Search for the cell housing the specified text and yield its (x, y) center coordinate. 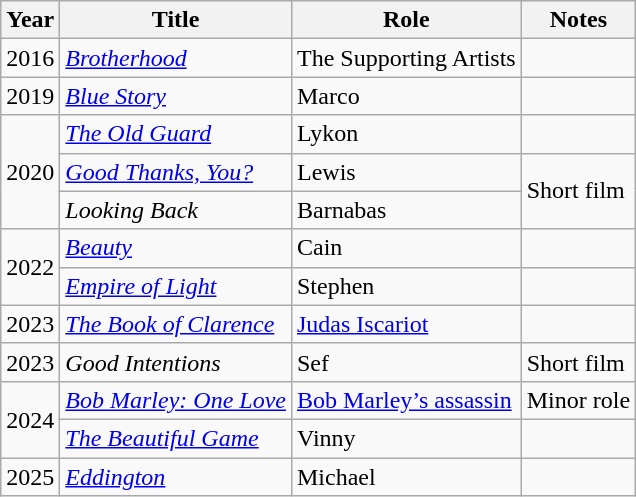
Judas Iscariot (406, 324)
Role (406, 20)
Michael (406, 477)
The Book of Clarence (176, 324)
2025 (30, 477)
The Beautiful Game (176, 438)
Cain (406, 248)
Vinny (406, 438)
Bob Marley: One Love (176, 400)
Bob Marley’s assassin (406, 400)
2019 (30, 96)
Lewis (406, 172)
Minor role (578, 400)
Barnabas (406, 210)
Empire of Light (176, 286)
2024 (30, 419)
Stephen (406, 286)
The Supporting Artists (406, 58)
Notes (578, 20)
Blue Story (176, 96)
Beauty (176, 248)
Good Thanks, You? (176, 172)
Sef (406, 362)
2022 (30, 267)
2016 (30, 58)
Good Intentions (176, 362)
Lykon (406, 134)
Year (30, 20)
The Old Guard (176, 134)
2020 (30, 172)
Brotherhood (176, 58)
Eddington (176, 477)
Looking Back (176, 210)
Marco (406, 96)
Title (176, 20)
